From the cell containing the given text, extract its center point as (x, y) coordinate. 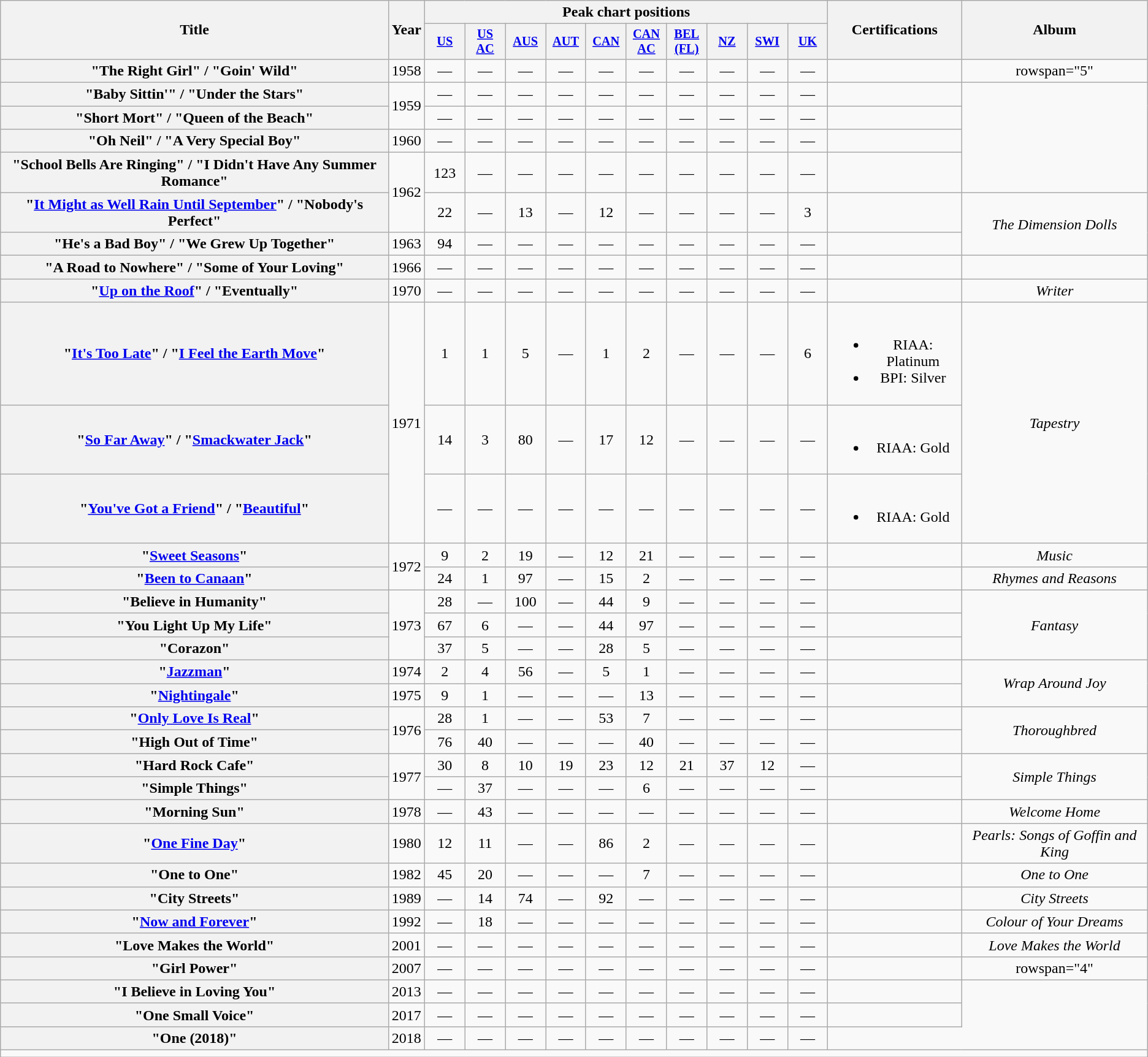
1978 (406, 812)
"One to One" (195, 875)
1982 (406, 875)
SWI (767, 42)
rowspan="5" (1055, 71)
45 (445, 875)
1992 (406, 922)
100 (526, 601)
8 (485, 765)
Title (195, 30)
BEL (FL) (687, 42)
1989 (406, 898)
"It Might as Well Rain Until September" / "Nobody's Perfect" (195, 212)
"Simple Things" (195, 788)
Tapestry (1055, 423)
"One Fine Day" (195, 844)
80 (526, 439)
92 (606, 898)
Album (1055, 30)
30 (445, 765)
Wrap Around Joy (1055, 684)
Pearls: Songs of Goffin and King (1055, 844)
US (445, 42)
20 (485, 875)
"Love Makes the World" (195, 945)
"Sweet Seasons" (195, 555)
18 (485, 922)
1971 (406, 423)
1966 (406, 267)
56 (526, 672)
CAN (606, 42)
11 (485, 844)
76 (445, 742)
1958 (406, 71)
rowspan="4" (1055, 968)
"He's a Bad Boy" / "We Grew Up Together" (195, 244)
"Now and Forever" (195, 922)
"So Far Away" / "Smackwater Jack" (195, 439)
86 (606, 844)
"I Believe in Loving You" (195, 991)
RIAA: PlatinumBPI: Silver (895, 353)
2013 (406, 991)
1962 (406, 193)
Colour of Your Dreams (1055, 922)
UK (808, 42)
Music (1055, 555)
"It's Too Late" / "I Feel the Earth Move" (195, 353)
"One Small Voice" (195, 1015)
"Short Mort" / "Queen of the Beach" (195, 118)
43 (485, 812)
One to One (1055, 875)
"You Light Up My Life" (195, 625)
2007 (406, 968)
"The Right Girl" / "Goin' Wild" (195, 71)
Simple Things (1055, 777)
1974 (406, 672)
"Jazzman" (195, 672)
Welcome Home (1055, 812)
15 (606, 578)
"City Streets" (195, 898)
"Hard Rock Cafe" (195, 765)
"Oh Neil" / "A Very Special Boy" (195, 141)
74 (526, 898)
2018 (406, 1038)
Fantasy (1055, 625)
NZ (727, 42)
67 (445, 625)
City Streets (1055, 898)
Year (406, 30)
4 (485, 672)
1972 (406, 567)
1963 (406, 244)
1980 (406, 844)
"School Bells Are Ringing" / "I Didn't Have Any Summer Romance" (195, 173)
"Corazon" (195, 648)
AUS (526, 42)
2017 (406, 1015)
"Believe in Humanity" (195, 601)
53 (606, 719)
1959 (406, 106)
"Baby Sittin'" / "Under the Stars" (195, 94)
US AC (485, 42)
1977 (406, 777)
"A Road to Nowhere" / "Some of Your Loving" (195, 267)
"Girl Power" (195, 968)
"Only Love Is Real" (195, 719)
AUT (566, 42)
Peak chart positions (626, 12)
Rhymes and Reasons (1055, 578)
94 (445, 244)
CAN AC (646, 42)
"Up on the Roof" / "Eventually" (195, 291)
22 (445, 212)
1975 (406, 695)
10 (526, 765)
1960 (406, 141)
Love Makes the World (1055, 945)
123 (445, 173)
"One (2018)" (195, 1038)
17 (606, 439)
2001 (406, 945)
24 (445, 578)
"High Out of Time" (195, 742)
"Been to Canaan" (195, 578)
The Dimension Dolls (1055, 224)
Certifications (895, 30)
"Morning Sun" (195, 812)
"Nightingale" (195, 695)
"You've Got a Friend" / "Beautiful" (195, 509)
1970 (406, 291)
1973 (406, 625)
Writer (1055, 291)
23 (606, 765)
1976 (406, 730)
Thoroughbred (1055, 730)
